Detect which cell encompasses the target text, then output its [x, y] center coordinate. 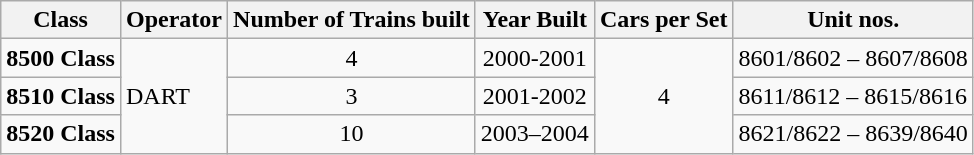
Year Built [534, 20]
3 [352, 96]
Number of Trains built [352, 20]
DART [174, 96]
8601/8602 – 8607/8608 [853, 58]
2003–2004 [534, 134]
Cars per Set [664, 20]
8611/8612 – 8615/8616 [853, 96]
8510 Class [61, 96]
Operator [174, 20]
Unit nos. [853, 20]
8621/8622 – 8639/8640 [853, 134]
8500 Class [61, 58]
10 [352, 134]
Class [61, 20]
2001-2002 [534, 96]
8520 Class [61, 134]
2000-2001 [534, 58]
